Detect which cell encompasses the target text, then output its [x, y] center coordinate. 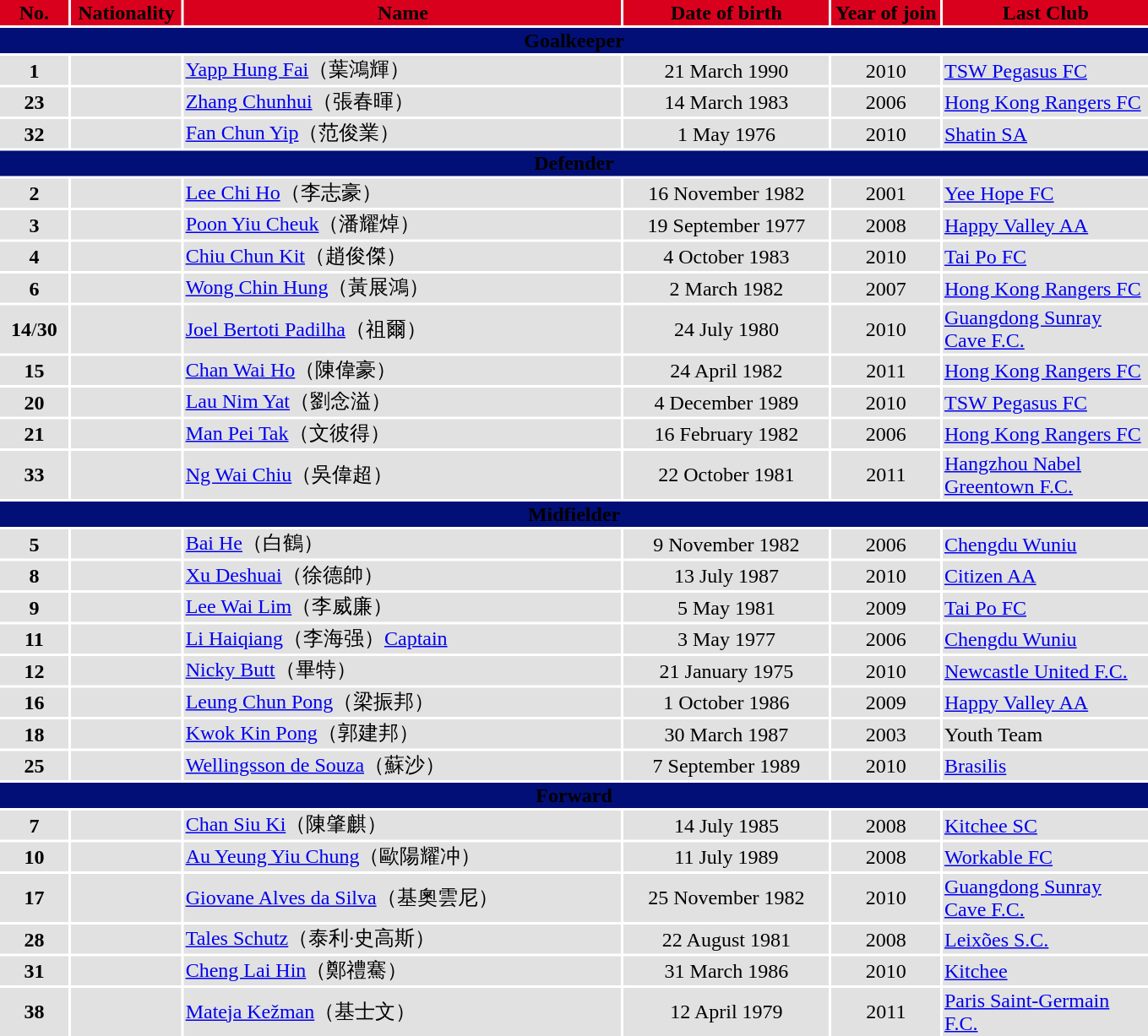
Goalkeeper [574, 41]
Cheng Lai Hin（鄭禮騫） [402, 970]
25 November 1982 [726, 898]
3 [34, 225]
Chan Siu Ki（陳肇麒） [402, 825]
Brasilis [1046, 766]
32 [34, 133]
31 March 1986 [726, 970]
6 [34, 288]
31 [34, 970]
22 October 1981 [726, 475]
24 April 1982 [726, 371]
4 [34, 256]
Citizen AA [1046, 575]
Tales Schutz（泰利·史高斯） [402, 939]
16 February 1982 [726, 433]
33 [34, 475]
Kwok Kin Pong（郭建邦） [402, 734]
Bai He（白鶴） [402, 544]
9 [34, 607]
12 April 1979 [726, 1012]
Mateja Kežman（基士文） [402, 1012]
Paris Saint-Germain F.C. [1046, 1012]
11 July 1989 [726, 857]
Xu Deshuai（徐德帥） [402, 575]
Li Haiqiang（李海强）Captain [402, 639]
11 [34, 639]
Fan Chun Yip（范俊業） [402, 133]
18 [34, 734]
15 [34, 371]
Leung Chun Pong（梁振邦） [402, 702]
7 [34, 825]
2001 [885, 193]
Youth Team [1046, 734]
Leixões S.C. [1046, 939]
17 [34, 898]
Kitchee SC [1046, 825]
Workable FC [1046, 857]
1 October 1986 [726, 702]
Chiu Chun Kit（趙俊傑） [402, 256]
Defender [574, 163]
22 August 1981 [726, 939]
Lee Chi Ho（李志豪） [402, 193]
38 [34, 1012]
2 [34, 193]
Lee Wai Lim（李威廉） [402, 607]
7 September 1989 [726, 766]
Yapp Hung Fai（葉鴻輝） [402, 70]
9 November 1982 [726, 544]
21 January 1975 [726, 670]
24 July 1980 [726, 329]
19 September 1977 [726, 225]
Ng Wai Chiu（吳偉超） [402, 475]
12 [34, 670]
Name [402, 13]
Year of join [885, 13]
No. [34, 13]
1 May 1976 [726, 133]
1 [34, 70]
21 [34, 433]
Midfielder [574, 514]
Kitchee [1046, 970]
16 [34, 702]
Joel Bertoti Padilha（祖爾） [402, 329]
13 July 1987 [726, 575]
10 [34, 857]
4 October 1983 [726, 256]
Last Club [1046, 13]
2003 [885, 734]
3 May 1977 [726, 639]
Nicky Butt（畢特） [402, 670]
Yee Hope FC [1046, 193]
4 December 1989 [726, 402]
2007 [885, 288]
Hangzhou Nabel Greentown F.C. [1046, 475]
20 [34, 402]
Date of birth [726, 13]
28 [34, 939]
Man Pei Tak（文彼得） [402, 433]
Nationality [127, 13]
Forward [574, 795]
Poon Yiu Cheuk（潘耀焯） [402, 225]
8 [34, 575]
2 March 1982 [726, 288]
30 March 1987 [726, 734]
14 July 1985 [726, 825]
Lau Nim Yat（劉念溢） [402, 402]
Shatin SA [1046, 133]
25 [34, 766]
5 May 1981 [726, 607]
Zhang Chunhui（張春暉） [402, 102]
Wong Chin Hung（黃展鴻） [402, 288]
Wellingsson de Souza（蘇沙） [402, 766]
Chan Wai Ho（陳偉豪） [402, 371]
Newcastle United F.C. [1046, 670]
14 March 1983 [726, 102]
21 March 1990 [726, 70]
16 November 1982 [726, 193]
Au Yeung Yiu Chung（歐陽耀冲） [402, 857]
23 [34, 102]
Giovane Alves da Silva（基奧雲尼） [402, 898]
14/30 [34, 329]
5 [34, 544]
